For the text-containing cell, return its midpoint in [X, Y] coordinate format. 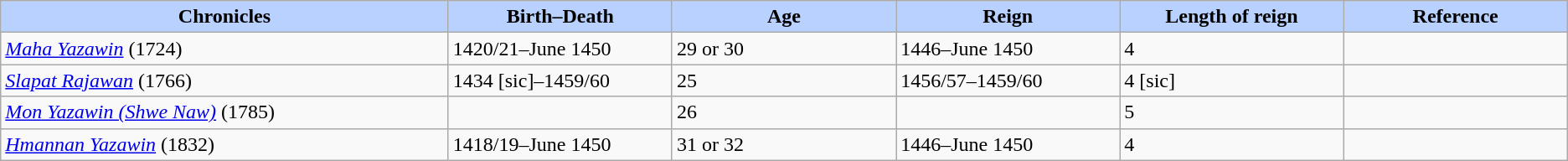
26 [784, 112]
1456/57–1459/60 [1008, 80]
Chronicles [224, 17]
Hmannan Yazawin (1832) [224, 144]
Age [784, 17]
Slapat Rajawan (1766) [224, 80]
1418/19–June 1450 [560, 144]
Reign [1008, 17]
5 [1231, 112]
25 [784, 80]
1434 [sic]–1459/60 [560, 80]
Birth–Death [560, 17]
4 [sic] [1231, 80]
Length of reign [1231, 17]
Maha Yazawin (1724) [224, 49]
31 or 32 [784, 144]
1420/21–June 1450 [560, 49]
Mon Yazawin (Shwe Naw) (1785) [224, 112]
29 or 30 [784, 49]
Reference [1456, 17]
